From the cell containing the given text, extract its center point as (x, y) coordinate. 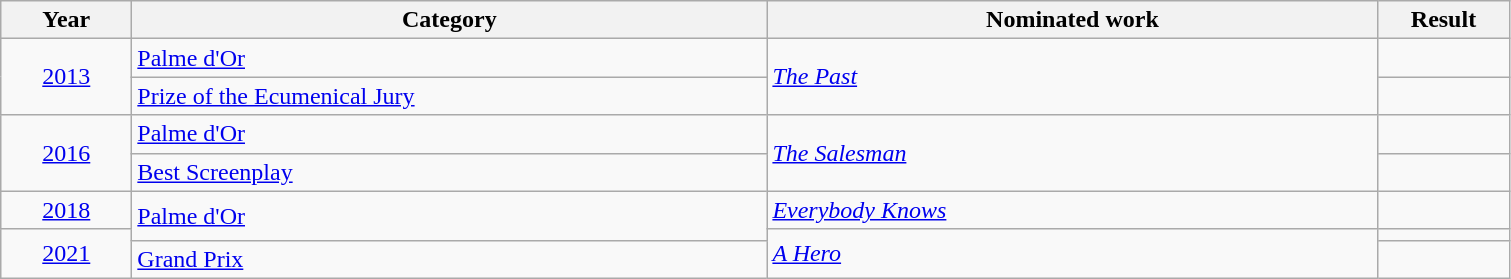
Nominated work (1072, 20)
A Hero (1072, 254)
Grand Prix (450, 259)
2018 (66, 210)
The Salesman (1072, 153)
Everybody Knows (1072, 210)
Category (450, 20)
Best Screenplay (450, 172)
Result (1444, 20)
Year (66, 20)
The Past (1072, 77)
2016 (66, 153)
Prize of the Ecumenical Jury (450, 96)
2021 (66, 254)
2013 (66, 77)
